Find where the given text appears and provide that cell's center as [x, y] coordinate. 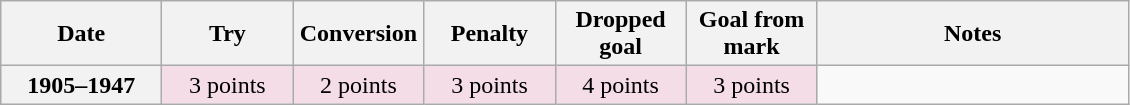
Penalty [490, 34]
Goal from mark [752, 34]
Notes [972, 34]
Conversion [358, 34]
4 points [620, 85]
Try [228, 34]
Dropped goal [620, 34]
1905–1947 [82, 85]
Date [82, 34]
2 points [358, 85]
